Determine the [X, Y] coordinate at the center of the cell enclosing the given text.  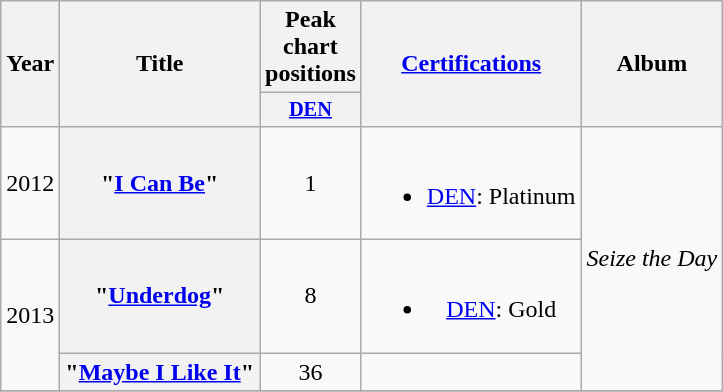
2012 [30, 182]
"I Can Be" [160, 182]
DEN [311, 110]
Album [652, 64]
8 [311, 296]
2013 [30, 316]
Title [160, 64]
"Underdog" [160, 296]
Year [30, 64]
DEN: Gold [471, 296]
36 [311, 372]
"Maybe I Like It" [160, 372]
Certifications [471, 64]
1 [311, 182]
DEN: Platinum [471, 182]
Peak chart positions [311, 47]
Seize the Day [652, 258]
